Detect which cell encompasses the target text, then output its (X, Y) center coordinate. 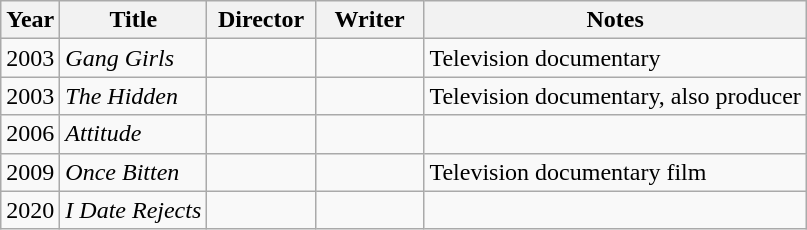
2009 (30, 172)
The Hidden (134, 96)
Title (134, 20)
Director (262, 20)
Notes (615, 20)
Attitude (134, 134)
Television documentary (615, 58)
I Date Rejects (134, 210)
Gang Girls (134, 58)
Television documentary film (615, 172)
2006 (30, 134)
Television documentary, also producer (615, 96)
Writer (370, 20)
Once Bitten (134, 172)
Year (30, 20)
2020 (30, 210)
